Pinpoint the cell where the given text exists, returning its (x, y) midpoint coordinate. 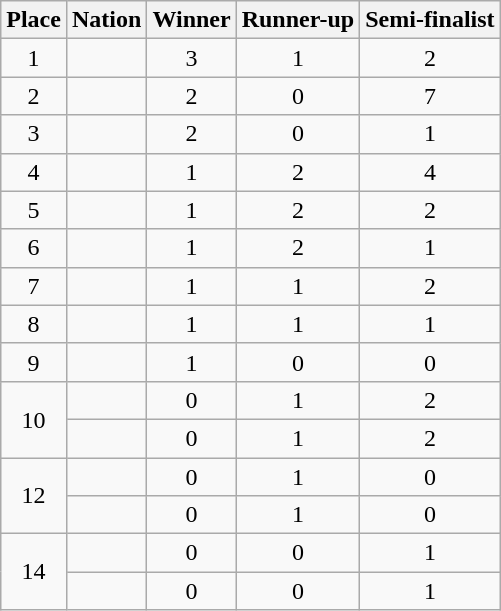
9 (34, 362)
10 (34, 419)
6 (34, 248)
Semi-finalist (430, 20)
14 (34, 572)
Nation (106, 20)
8 (34, 324)
Place (34, 20)
Winner (192, 20)
12 (34, 496)
5 (34, 210)
Runner-up (298, 20)
